Determine the [x, y] coordinate at the center of the cell enclosing the given text.  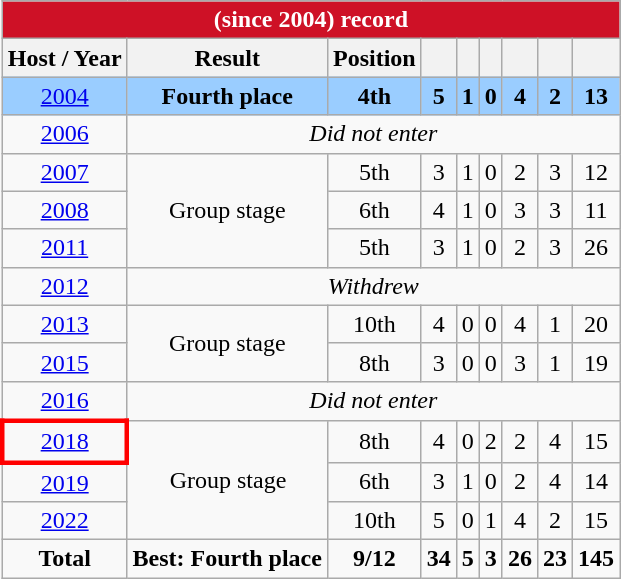
2019 [64, 482]
4th [374, 96]
2016 [64, 401]
2012 [64, 286]
Best: Fourth place [227, 559]
14 [596, 482]
20 [596, 324]
2006 [64, 134]
12 [596, 172]
11 [596, 210]
19 [596, 362]
9/12 [374, 559]
(since 2004) record [310, 20]
145 [596, 559]
2011 [64, 248]
Fourth place [227, 96]
2004 [64, 96]
2013 [64, 324]
2007 [64, 172]
2018 [64, 442]
Total [64, 559]
2008 [64, 210]
Withdrew [373, 286]
Position [374, 58]
Result [227, 58]
23 [554, 559]
2022 [64, 521]
13 [596, 96]
2015 [64, 362]
Host / Year [64, 58]
34 [438, 559]
